Extract the (x, y) coordinate from the center of the cell holding the provided text.  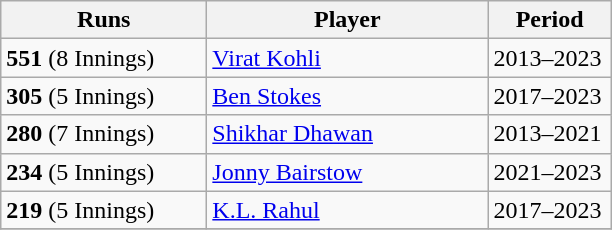
Virat Kohli (348, 58)
Ben Stokes (348, 96)
K.L. Rahul (348, 210)
234 (5 Innings) (104, 172)
551 (8 Innings) (104, 58)
Shikhar Dhawan (348, 134)
280 (7 Innings) (104, 134)
219 (5 Innings) (104, 210)
2013–2021 (550, 134)
Player (348, 20)
Period (550, 20)
Jonny Bairstow (348, 172)
305 (5 Innings) (104, 96)
2013–2023 (550, 58)
2021–2023 (550, 172)
Runs (104, 20)
